Find where the given text appears and provide that cell's center as [X, Y] coordinate. 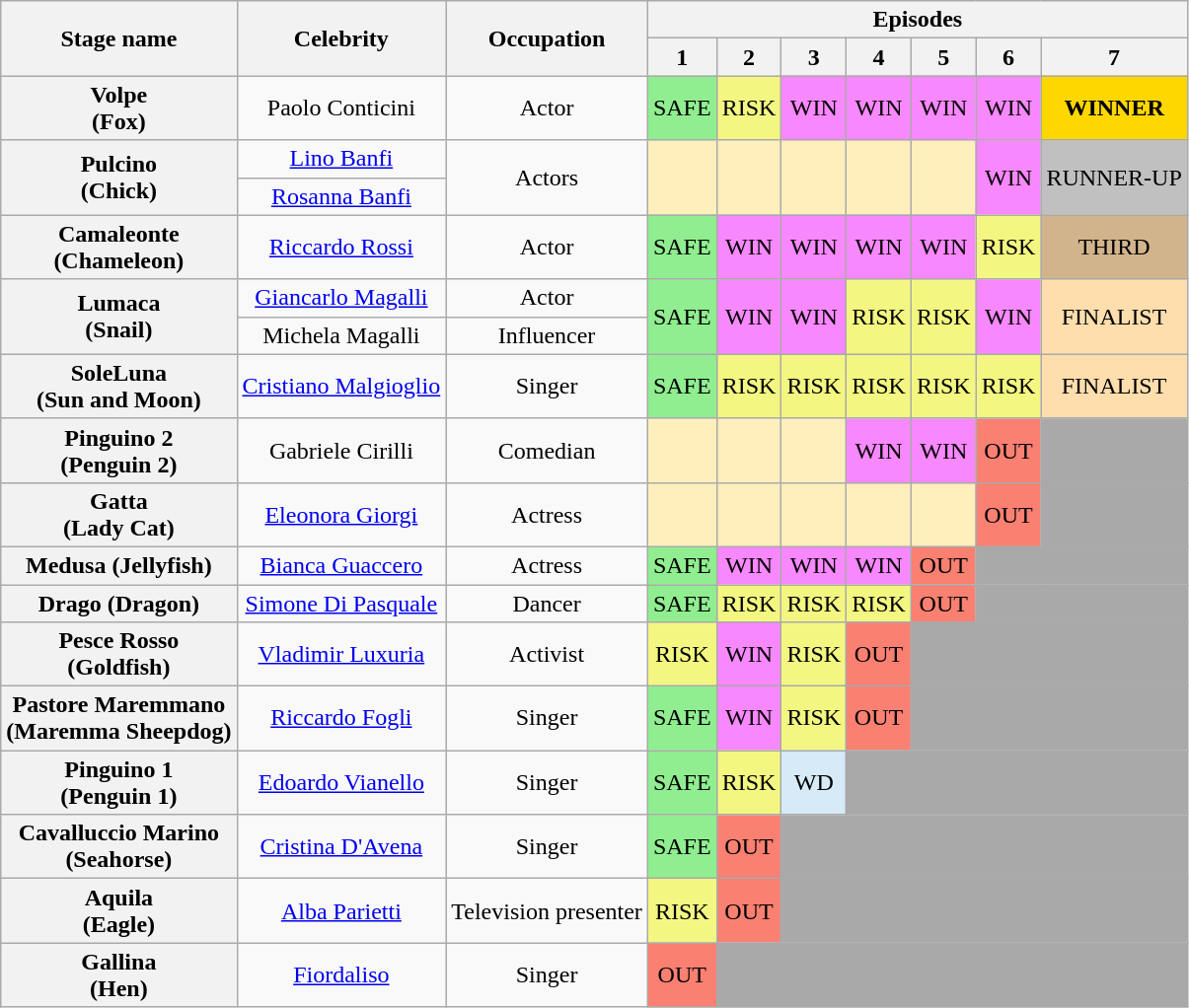
Gabriele Cirilli [341, 450]
Giancarlo Magalli [341, 298]
Paolo Conticini [341, 108]
Pastore Maremmano(Maremma Sheepdog) [118, 718]
2 [749, 57]
Television presenter [547, 911]
THIRD [1114, 247]
Influencer [547, 335]
7 [1114, 57]
Gatta(Lady Cat) [118, 515]
Volpe(Fox) [118, 108]
SoleLuna(Sun and Moon) [118, 387]
Drago (Dragon) [118, 603]
Actors [547, 178]
WD [814, 783]
Gallina(Hen) [118, 974]
Simone Di Pasquale [341, 603]
Lumaca(Snail) [118, 317]
Michela Magalli [341, 335]
Aquila(Eagle) [118, 911]
Pesce Rosso(Goldfish) [118, 655]
Pinguino 1(Penguin 1) [118, 783]
5 [943, 57]
Comedian [547, 450]
6 [1008, 57]
Bianca Guaccero [341, 565]
Vladimir Luxuria [341, 655]
Pulcino(Chick) [118, 178]
Occupation [547, 38]
Cristina D'Avena [341, 846]
Medusa (Jellyfish) [118, 565]
Stage name [118, 38]
Dancer [547, 603]
Fiordaliso [341, 974]
Episodes [918, 20]
Cavalluccio Marino(Seahorse) [118, 846]
Camaleonte(Chameleon) [118, 247]
Activist [547, 655]
Alba Parietti [341, 911]
Lino Banfi [341, 159]
RUNNER-UP [1114, 178]
Riccardo Fogli [341, 718]
Eleonora Giorgi [341, 515]
WINNER [1114, 108]
Riccardo Rossi [341, 247]
1 [682, 57]
4 [879, 57]
Edoardo Vianello [341, 783]
Cristiano Malgioglio [341, 387]
3 [814, 57]
Rosanna Banfi [341, 196]
Pinguino 2(Penguin 2) [118, 450]
Celebrity [341, 38]
